Locate the cell with the specified text and output its (X, Y) center coordinate. 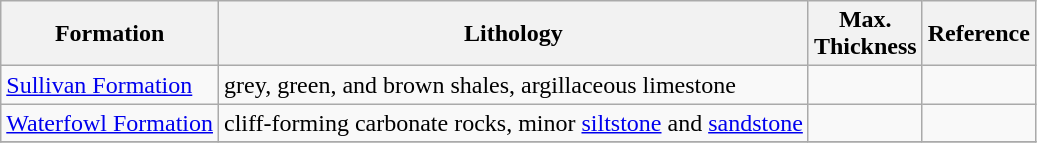
Waterfowl Formation (110, 123)
Formation (110, 34)
grey, green, and brown shales, argillaceous limestone (514, 85)
Sullivan Formation (110, 85)
Max.Thickness (865, 34)
Reference (978, 34)
Lithology (514, 34)
cliff-forming carbonate rocks, minor siltstone and sandstone (514, 123)
